Output the [x, y] coordinate of the center of the cell containing the given text.  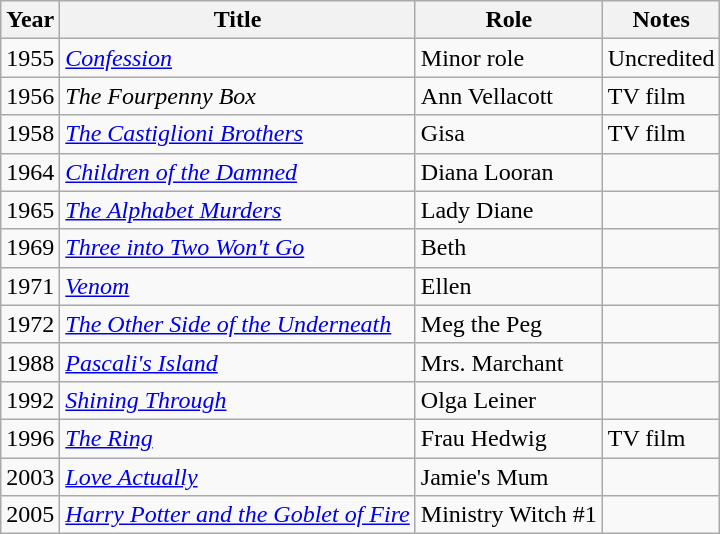
Confession [238, 58]
The Ring [238, 438]
1955 [30, 58]
1956 [30, 96]
Venom [238, 286]
The Other Side of the Underneath [238, 324]
Ann Vellacott [508, 96]
1972 [30, 324]
Lady Diane [508, 210]
Notes [661, 20]
Jamie's Mum [508, 477]
Pascali's Island [238, 362]
Year [30, 20]
1992 [30, 400]
The Fourpenny Box [238, 96]
1958 [30, 134]
1971 [30, 286]
Children of the Damned [238, 172]
1996 [30, 438]
Ministry Witch #1 [508, 515]
Frau Hedwig [508, 438]
Harry Potter and the Goblet of Fire [238, 515]
Three into Two Won't Go [238, 248]
Minor role [508, 58]
Beth [508, 248]
1988 [30, 362]
Title [238, 20]
2005 [30, 515]
The Castiglioni Brothers [238, 134]
Ellen [508, 286]
Olga Leiner [508, 400]
The Alphabet Murders [238, 210]
Shining Through [238, 400]
Diana Looran [508, 172]
Love Actually [238, 477]
1965 [30, 210]
Uncredited [661, 58]
1969 [30, 248]
Mrs. Marchant [508, 362]
1964 [30, 172]
Gisa [508, 134]
Role [508, 20]
Meg the Peg [508, 324]
2003 [30, 477]
